Provide the [X, Y] coordinate of the cell's center where the given text is located.  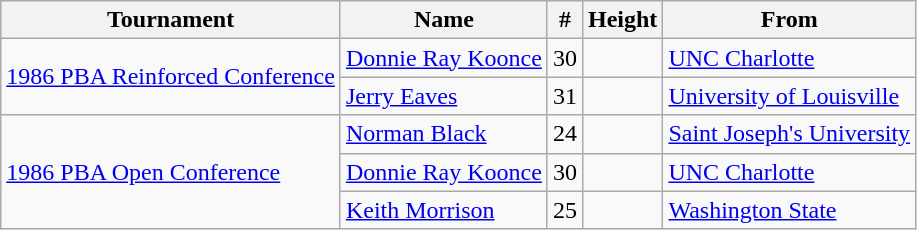
Norman Black [444, 134]
1986 PBA Open Conference [171, 172]
From [790, 20]
24 [564, 134]
Jerry Eaves [444, 96]
Tournament [171, 20]
Name [444, 20]
25 [564, 210]
Keith Morrison [444, 210]
31 [564, 96]
# [564, 20]
Saint Joseph's University [790, 134]
Height [622, 20]
University of Louisville [790, 96]
Washington State [790, 210]
1986 PBA Reinforced Conference [171, 77]
